Pinpoint the cell where the given text exists, returning its [x, y] midpoint coordinate. 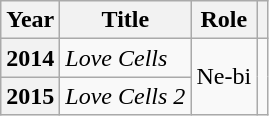
Title [126, 20]
Love Cells [126, 58]
2014 [30, 58]
2015 [30, 96]
Role [224, 20]
Ne-bi [224, 77]
Love Cells 2 [126, 96]
Year [30, 20]
